Scan for the cell matching the given text and deliver its [X, Y] coordinate at center. 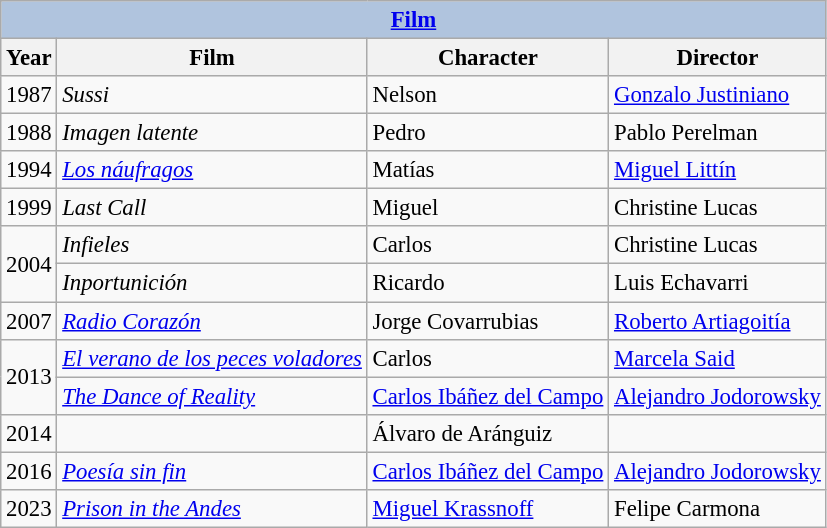
Prison in the Andes [212, 509]
Gonzalo Justiniano [718, 95]
Director [718, 58]
Miguel [488, 208]
2016 [29, 471]
Miguel Littín [718, 170]
Los náufragos [212, 170]
1994 [29, 170]
2007 [29, 321]
Infieles [212, 245]
1987 [29, 95]
Nelson [488, 95]
1999 [29, 208]
Roberto Artiagoitía [718, 321]
Luis Echavarri [718, 283]
Álvaro de Aránguiz [488, 433]
Felipe Carmona [718, 509]
Year [29, 58]
Poesía sin fin [212, 471]
Pedro [488, 133]
The Dance of Reality [212, 396]
Miguel Krassnoff [488, 509]
Matías [488, 170]
Marcela Said [718, 358]
Radio Corazón [212, 321]
2014 [29, 433]
2023 [29, 509]
Jorge Covarrubias [488, 321]
Character [488, 58]
El verano de los peces voladores [212, 358]
2013 [29, 376]
1988 [29, 133]
Last Call [212, 208]
Pablo Perelman [718, 133]
Sussi [212, 95]
Inportunición [212, 283]
Ricardo [488, 283]
2004 [29, 264]
Imagen latente [212, 133]
